Provide the (X, Y) coordinate of the cell's center where the given text is located.  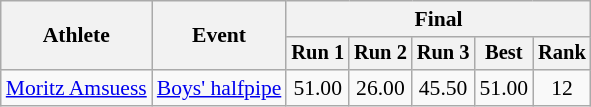
Athlete (76, 36)
Best (504, 54)
Boys' halfpipe (220, 88)
Rank (562, 54)
26.00 (380, 88)
12 (562, 88)
Run 2 (380, 54)
Moritz Amsuess (76, 88)
Event (220, 36)
Run 1 (318, 54)
Run 3 (444, 54)
Final (438, 19)
45.50 (444, 88)
